Scan for the cell matching the given text and deliver its [x, y] coordinate at center. 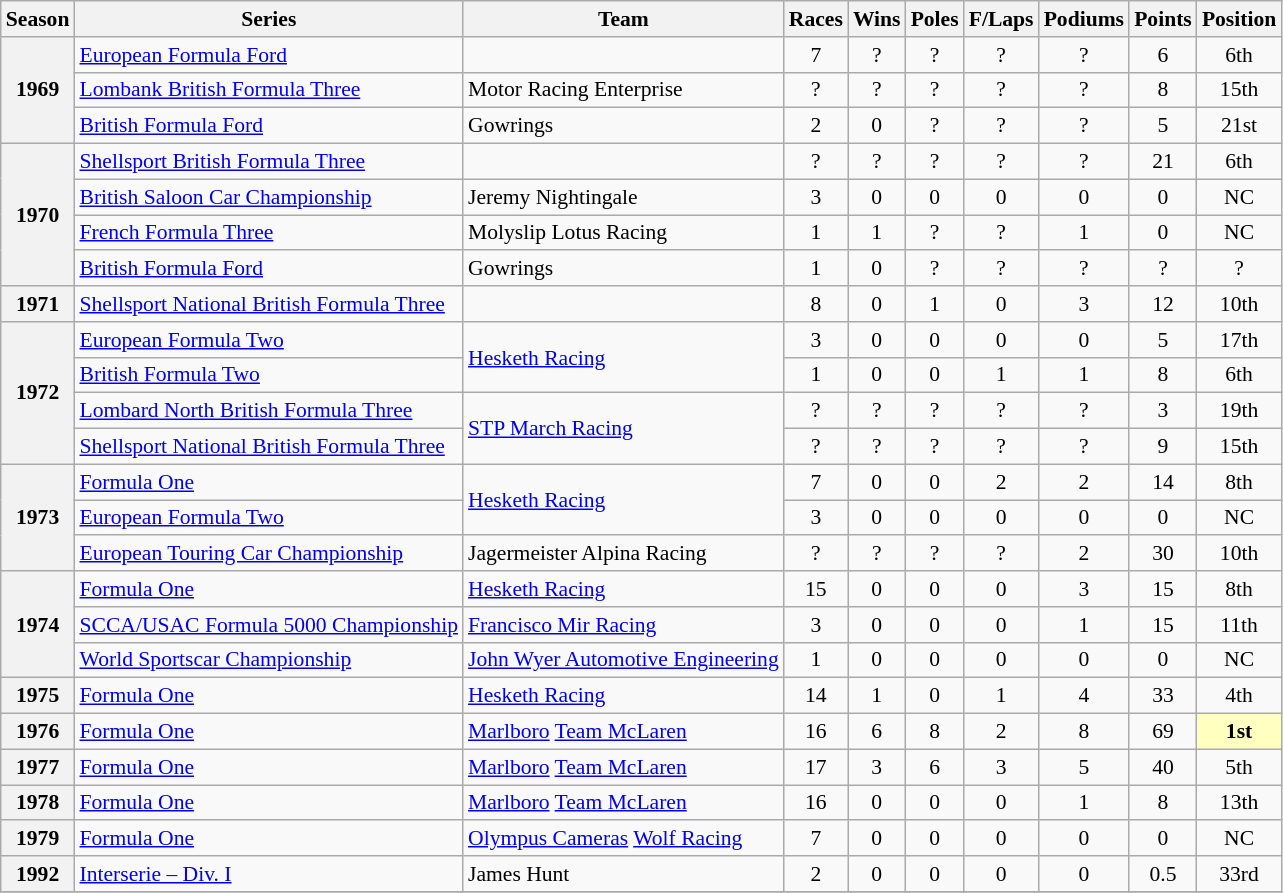
French Formula Three [268, 233]
4th [1239, 696]
21st [1239, 126]
1975 [38, 696]
European Formula Ford [268, 55]
1992 [38, 874]
Jeremy Nightingale [624, 197]
Season [38, 19]
19th [1239, 411]
Francisco Mir Racing [624, 625]
1st [1239, 732]
1976 [38, 732]
5th [1239, 767]
SCCA/USAC Formula 5000 Championship [268, 625]
Poles [935, 19]
17 [816, 767]
Olympus Cameras Wolf Racing [624, 839]
13th [1239, 803]
4 [1084, 696]
Podiums [1084, 19]
1974 [38, 624]
Motor Racing Enterprise [624, 90]
Lombank British Formula Three [268, 90]
Series [268, 19]
21 [1163, 162]
33 [1163, 696]
33rd [1239, 874]
John Wyer Automotive Engineering [624, 660]
1970 [38, 215]
Molyslip Lotus Racing [624, 233]
1979 [38, 839]
Lombard North British Formula Three [268, 411]
World Sportscar Championship [268, 660]
Wins [877, 19]
Races [816, 19]
Points [1163, 19]
Position [1239, 19]
Interserie – Div. I [268, 874]
17th [1239, 340]
Shellsport British Formula Three [268, 162]
1977 [38, 767]
STP March Racing [624, 428]
1971 [38, 304]
1972 [38, 393]
11th [1239, 625]
British Saloon Car Championship [268, 197]
40 [1163, 767]
European Touring Car Championship [268, 554]
0.5 [1163, 874]
F/Laps [1002, 19]
Jagermeister Alpina Racing [624, 554]
9 [1163, 447]
12 [1163, 304]
1978 [38, 803]
1969 [38, 90]
Team [624, 19]
1973 [38, 518]
30 [1163, 554]
British Formula Two [268, 375]
James Hunt [624, 874]
69 [1163, 732]
